Scan for the cell matching the given text and deliver its [x, y] coordinate at center. 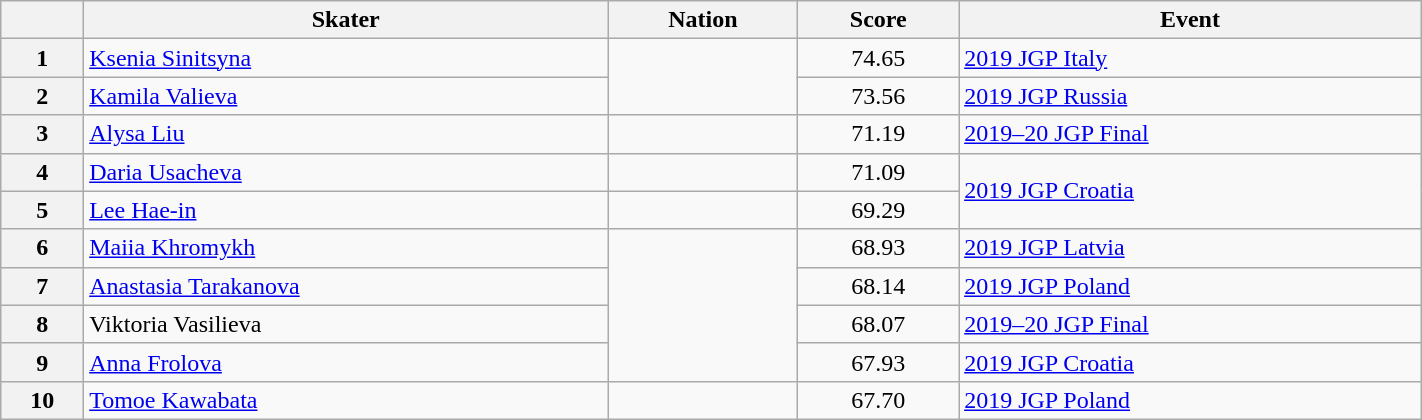
Tomoe Kawabata [346, 400]
Ksenia Sinitsyna [346, 58]
2019 JGP Russia [1190, 96]
Score [878, 20]
74.65 [878, 58]
8 [42, 324]
4 [42, 172]
2019 JGP Latvia [1190, 248]
Lee Hae-in [346, 210]
69.29 [878, 210]
6 [42, 248]
68.14 [878, 286]
Anastasia Tarakanova [346, 286]
Event [1190, 20]
3 [42, 134]
1 [42, 58]
73.56 [878, 96]
67.93 [878, 362]
Anna Frolova [346, 362]
10 [42, 400]
7 [42, 286]
68.93 [878, 248]
9 [42, 362]
Maiia Khromykh [346, 248]
71.09 [878, 172]
2019 JGP Italy [1190, 58]
Kamila Valieva [346, 96]
Nation [703, 20]
Skater [346, 20]
2 [42, 96]
Alysa Liu [346, 134]
Viktoria Vasilieva [346, 324]
71.19 [878, 134]
5 [42, 210]
68.07 [878, 324]
Daria Usacheva [346, 172]
67.70 [878, 400]
